Search for the cell housing the specified text and yield its [x, y] center coordinate. 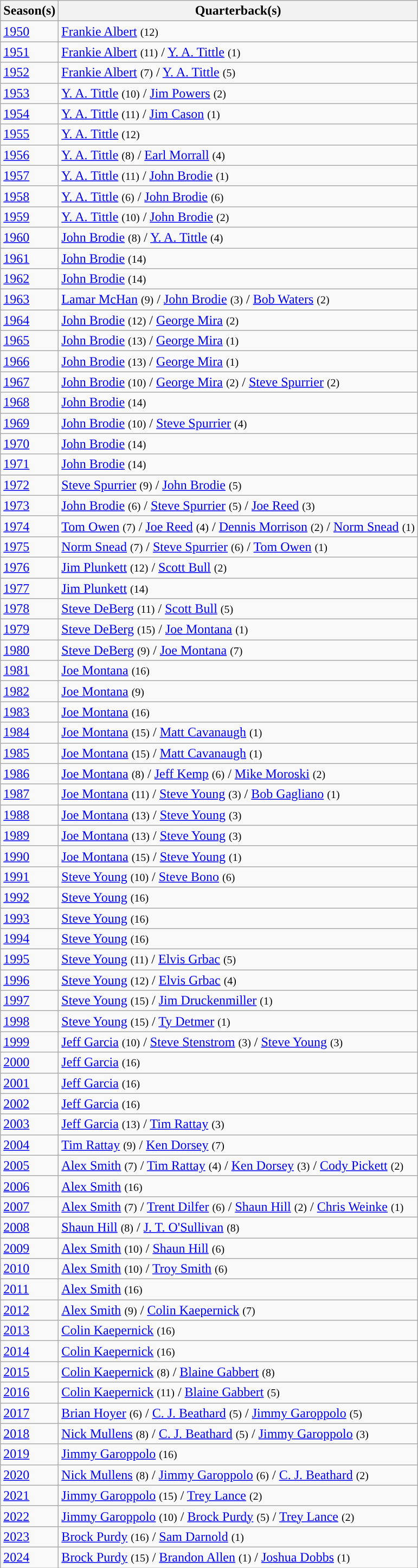
2000 [29, 1062]
1974 [29, 526]
Jeff Garcia (13) / Tim Rattay (3) [239, 1124]
1994 [29, 939]
1980 [29, 650]
Brock Purdy (15) / Brandon Allen (1) / Joshua Dobbs (1) [239, 1557]
1971 [29, 464]
2015 [29, 1372]
1998 [29, 1021]
1989 [29, 835]
2009 [29, 1248]
1992 [29, 897]
Steve Young (11) / Elvis Grbac (5) [239, 960]
2005 [29, 1165]
1982 [29, 691]
John Brodie (8) / Y. A. Tittle (4) [239, 237]
2004 [29, 1145]
1968 [29, 403]
2011 [29, 1290]
Season(s) [29, 11]
1981 [29, 671]
Jimmy Garoppolo (16) [239, 1454]
Brock Purdy (16) / Sam Darnold (1) [239, 1537]
John Brodie (10) / George Mira (2) / Steve Spurrier (2) [239, 382]
1993 [29, 918]
Y. A. Tittle (12) [239, 134]
Y. A. Tittle (10) / Jim Powers (2) [239, 93]
1962 [29, 279]
1952 [29, 73]
Lamar McHan (9) / John Brodie (3) / Bob Waters (2) [239, 300]
Shaun Hill (8) / J. T. O'Sullivan (8) [239, 1227]
Y. A. Tittle (11) / John Brodie (1) [239, 176]
Steve Spurrier (9) / John Brodie (5) [239, 485]
1984 [29, 733]
1996 [29, 980]
1965 [29, 341]
Steve DeBerg (11) / Scott Bull (5) [239, 609]
Brian Hoyer (6) / C. J. Beathard (5) / Jimmy Garoppolo (5) [239, 1413]
Tim Rattay (9) / Ken Dorsey (7) [239, 1145]
1988 [29, 815]
Jim Plunkett (14) [239, 588]
1951 [29, 52]
Frankie Albert (7) / Y. A. Tittle (5) [239, 73]
Jeff Garcia (10) / Steve Stenstrom (3) / Steve Young (3) [239, 1042]
Y. A. Tittle (10) / John Brodie (2) [239, 217]
Jimmy Garoppolo (15) / Trey Lance (2) [239, 1495]
1966 [29, 361]
2017 [29, 1413]
1958 [29, 196]
1987 [29, 794]
2008 [29, 1227]
2023 [29, 1537]
Norm Snead (7) / Steve Spurrier (6) / Tom Owen (1) [239, 547]
2022 [29, 1516]
1957 [29, 176]
1983 [29, 712]
Colin Kaepernick (8) / Blaine Gabbert (8) [239, 1372]
John Brodie (12) / George Mira (2) [239, 320]
1976 [29, 567]
1991 [29, 877]
2002 [29, 1104]
Nick Mullens (8) / C. J. Beathard (5) / Jimmy Garoppolo (3) [239, 1434]
2001 [29, 1083]
Joe Montana (9) [239, 691]
1954 [29, 114]
1997 [29, 1001]
2021 [29, 1495]
Alex Smith (10) / Troy Smith (6) [239, 1269]
Jim Plunkett (12) / Scott Bull (2) [239, 567]
1961 [29, 258]
Joe Montana (11) / Steve Young (3) / Bob Gagliano (1) [239, 794]
Steve Young (15) / Jim Druckenmiller (1) [239, 1001]
1953 [29, 93]
Steve Young (15) / Ty Detmer (1) [239, 1021]
1970 [29, 444]
2007 [29, 1207]
Quarterback(s) [239, 11]
Frankie Albert (11) / Y. A. Tittle (1) [239, 52]
2016 [29, 1392]
1986 [29, 774]
Tom Owen (7) / Joe Reed (4) / Dennis Morrison (2) / Norm Snead (1) [239, 526]
Steve Young (10) / Steve Bono (6) [239, 877]
2018 [29, 1434]
2013 [29, 1331]
1990 [29, 856]
1999 [29, 1042]
1960 [29, 237]
2024 [29, 1557]
1995 [29, 960]
1985 [29, 753]
Steve DeBerg (15) / Joe Montana (1) [239, 630]
2012 [29, 1310]
Alex Smith (7) / Trent Dilfer (6) / Shaun Hill (2) / Chris Weinke (1) [239, 1207]
John Brodie (10) / Steve Spurrier (4) [239, 423]
Frankie Albert (12) [239, 31]
1972 [29, 485]
Alex Smith (7) / Tim Rattay (4) / Ken Dorsey (3) / Cody Pickett (2) [239, 1165]
Y. A. Tittle (11) / Jim Cason (1) [239, 114]
1977 [29, 588]
Steve Young (12) / Elvis Grbac (4) [239, 980]
1964 [29, 320]
Steve DeBerg (9) / Joe Montana (7) [239, 650]
Joe Montana (15) / Steve Young (1) [239, 856]
2006 [29, 1186]
1967 [29, 382]
Y. A. Tittle (6) / John Brodie (6) [239, 196]
2003 [29, 1124]
Alex Smith (10) / Shaun Hill (6) [239, 1248]
Y. A. Tittle (8) / Earl Morrall (4) [239, 155]
1979 [29, 630]
2010 [29, 1269]
2014 [29, 1351]
1959 [29, 217]
Nick Mullens (8) / Jimmy Garoppolo (6) / C. J. Beathard (2) [239, 1475]
1975 [29, 547]
1978 [29, 609]
Joe Montana (8) / Jeff Kemp (6) / Mike Moroski (2) [239, 774]
1969 [29, 423]
2019 [29, 1454]
Jimmy Garoppolo (10) / Brock Purdy (5) / Trey Lance (2) [239, 1516]
1950 [29, 31]
1955 [29, 134]
Alex Smith (9) / Colin Kaepernick (7) [239, 1310]
John Brodie (6) / Steve Spurrier (5) / Joe Reed (3) [239, 506]
1973 [29, 506]
1956 [29, 155]
1963 [29, 300]
Colin Kaepernick (11) / Blaine Gabbert (5) [239, 1392]
2020 [29, 1475]
